From the cell containing the given text, extract its center point as [x, y] coordinate. 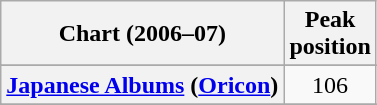
Peakposition [330, 34]
106 [330, 85]
Chart (2006–07) [142, 34]
Japanese Albums (Oricon) [142, 85]
